From the cell containing the given text, extract its center point as [x, y] coordinate. 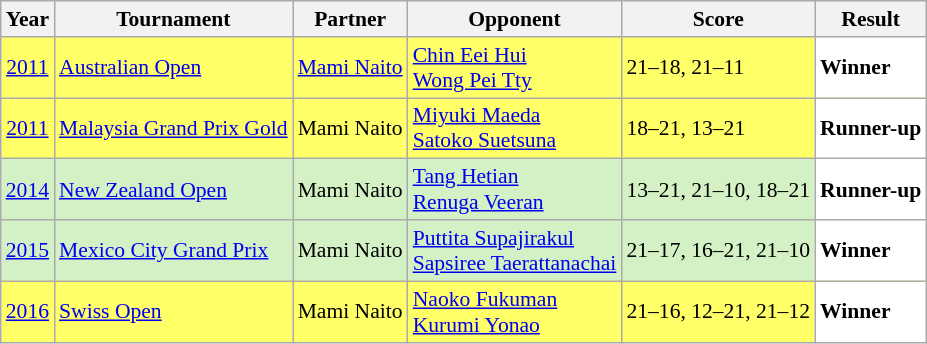
2015 [28, 250]
2014 [28, 190]
21–17, 16–21, 21–10 [718, 250]
18–21, 13–21 [718, 128]
Tang Hetian Renuga Veeran [515, 190]
New Zealand Open [174, 190]
Score [718, 19]
2016 [28, 312]
Year [28, 19]
Malaysia Grand Prix Gold [174, 128]
Tournament [174, 19]
21–16, 12–21, 21–12 [718, 312]
Partner [350, 19]
Miyuki Maeda Satoko Suetsuna [515, 128]
Chin Eei Hui Wong Pei Tty [515, 68]
21–18, 21–11 [718, 68]
Swiss Open [174, 312]
13–21, 21–10, 18–21 [718, 190]
Mexico City Grand Prix [174, 250]
Australian Open [174, 68]
Result [870, 19]
Naoko Fukuman Kurumi Yonao [515, 312]
Puttita Supajirakul Sapsiree Taerattanachai [515, 250]
Opponent [515, 19]
